Extract the (x, y) coordinate from the center of the cell holding the provided text.  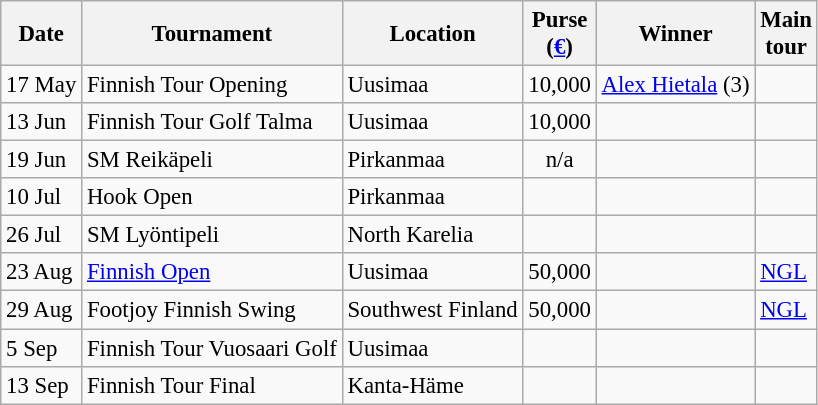
North Karelia (432, 235)
19 Jun (42, 160)
Footjoy Finnish Swing (212, 310)
SM Reikäpeli (212, 160)
Alex Hietala (3) (676, 85)
26 Jul (42, 235)
Finnish Tour Final (212, 385)
Tournament (212, 34)
Finnish Tour Golf Talma (212, 122)
29 Aug (42, 310)
17 May (42, 85)
Purse(€) (560, 34)
SM Lyöntipeli (212, 235)
Southwest Finland (432, 310)
Date (42, 34)
5 Sep (42, 348)
13 Jun (42, 122)
10 Jul (42, 197)
Finnish Tour Vuosaari Golf (212, 348)
Maintour (786, 34)
Winner (676, 34)
13 Sep (42, 385)
Finnish Tour Opening (212, 85)
Location (432, 34)
Finnish Open (212, 273)
Hook Open (212, 197)
23 Aug (42, 273)
Kanta-Häme (432, 385)
n/a (560, 160)
